Capture the cell that displays the provided text and extract its (X, Y) central coordinate. 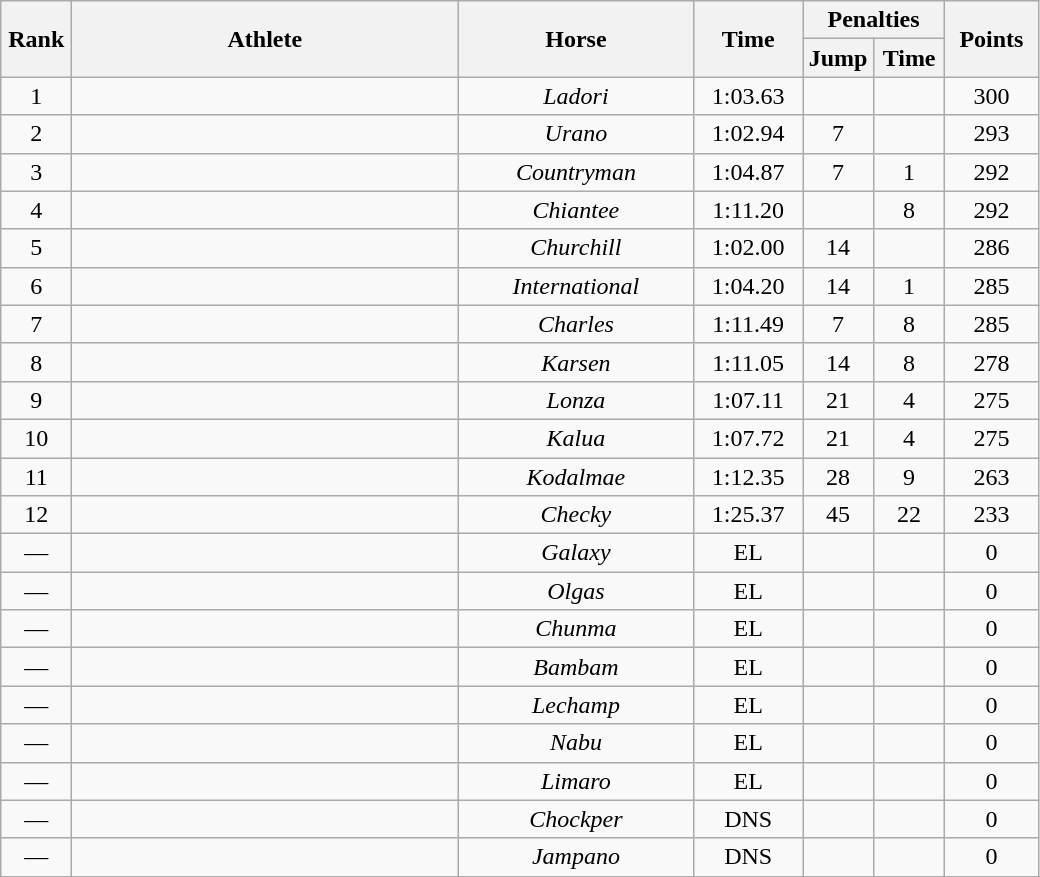
22 (910, 515)
293 (992, 134)
Nabu (576, 743)
6 (36, 286)
1:11.20 (748, 210)
45 (838, 515)
Chiantee (576, 210)
1:07.72 (748, 438)
Kalua (576, 438)
2 (36, 134)
1:02.94 (748, 134)
286 (992, 248)
1:11.49 (748, 324)
11 (36, 477)
Galaxy (576, 553)
233 (992, 515)
Penalties (873, 20)
263 (992, 477)
300 (992, 96)
1:04.20 (748, 286)
Jump (838, 58)
Charles (576, 324)
Athlete (265, 39)
Karsen (576, 362)
12 (36, 515)
International (576, 286)
5 (36, 248)
28 (838, 477)
1:11.05 (748, 362)
Chunma (576, 629)
Horse (576, 39)
Lonza (576, 400)
Limaro (576, 781)
Checky (576, 515)
Countryman (576, 172)
1:12.35 (748, 477)
Olgas (576, 591)
1:03.63 (748, 96)
1:02.00 (748, 248)
278 (992, 362)
Churchill (576, 248)
Lechamp (576, 705)
Rank (36, 39)
Bambam (576, 667)
3 (36, 172)
Ladori (576, 96)
Chockper (576, 819)
10 (36, 438)
1:25.37 (748, 515)
Kodalmae (576, 477)
Urano (576, 134)
1:04.87 (748, 172)
1:07.11 (748, 400)
Points (992, 39)
Jampano (576, 857)
